Locate the cell with the specified text and output its [x, y] center coordinate. 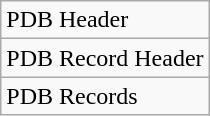
PDB Header [105, 20]
PDB Records [105, 96]
PDB Record Header [105, 58]
